Identify which cell holds the provided text, then report its [x, y] central coordinate. 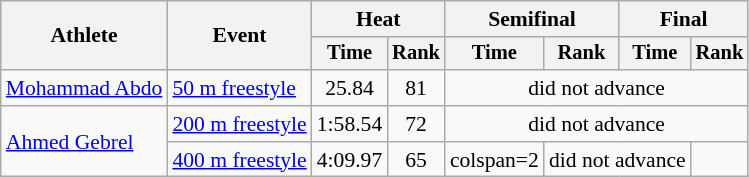
Athlete [84, 36]
25.84 [350, 88]
Heat [378, 19]
81 [416, 88]
Semifinal [532, 19]
50 m freestyle [239, 88]
Event [239, 36]
72 [416, 124]
Mohammad Abdo [84, 88]
1:58.54 [350, 124]
Ahmed Gebrel [84, 142]
Final [684, 19]
200 m freestyle [239, 124]
